Pinpoint the cell where the given text exists, returning its (x, y) midpoint coordinate. 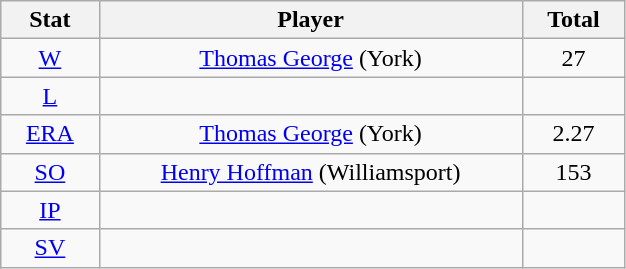
SV (50, 248)
Total (574, 20)
W (50, 58)
L (50, 96)
Henry Hoffman (Williamsport) (310, 172)
ERA (50, 134)
IP (50, 210)
Stat (50, 20)
153 (574, 172)
SO (50, 172)
2.27 (574, 134)
27 (574, 58)
Player (310, 20)
